Search for the cell housing the specified text and yield its (X, Y) center coordinate. 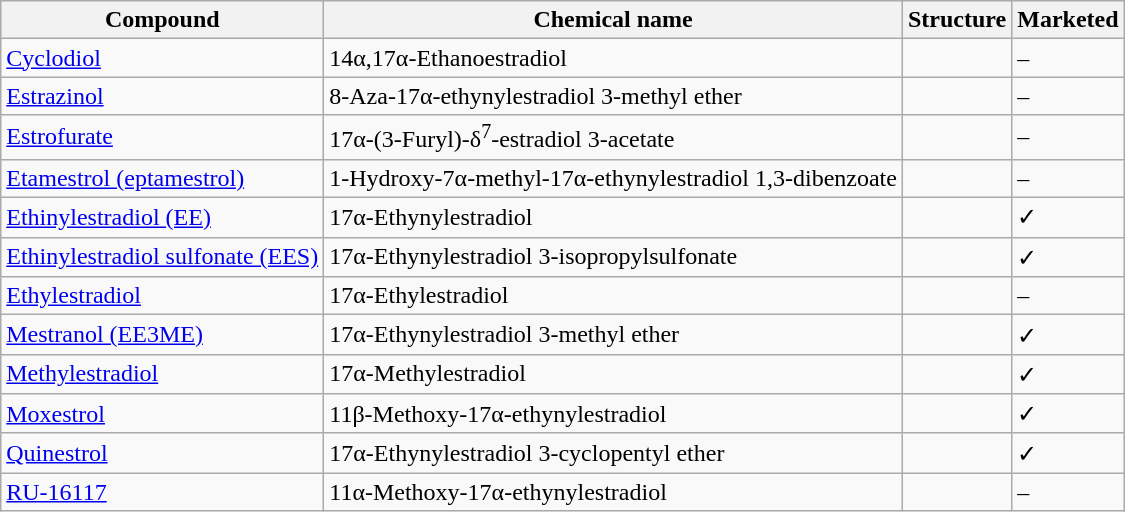
Estrazinol (162, 96)
Etamestrol (eptamestrol) (162, 178)
Ethylestradiol (162, 296)
14α,17α-Ethanoestradiol (614, 58)
Structure (956, 20)
Marketed (1068, 20)
17α-Ethylestradiol (614, 296)
RU-16117 (162, 492)
17α-Ethynylestradiol 3-cyclopentyl ether (614, 453)
Cyclodiol (162, 58)
17α-Ethynylestradiol 3-isopropylsulfonate (614, 257)
Moxestrol (162, 414)
17α-(3-Furyl)-δ7-estradiol 3-acetate (614, 138)
Mestranol (EE3ME) (162, 335)
11α-Methoxy-17α-ethynylestradiol (614, 492)
Compound (162, 20)
17α-Ethynylestradiol 3-methyl ether (614, 335)
17α-Methylestradiol (614, 374)
Estrofurate (162, 138)
Quinestrol (162, 453)
17α-Ethynylestradiol (614, 218)
Ethinylestradiol (EE) (162, 218)
1-Hydroxy-7α-methyl-17α-ethynylestradiol 1,3-dibenzoate (614, 178)
8-Aza-17α-ethynylestradiol 3-methyl ether (614, 96)
Ethinylestradiol sulfonate (EES) (162, 257)
Methylestradiol (162, 374)
Chemical name (614, 20)
11β-Methoxy-17α-ethynylestradiol (614, 414)
